Scan for the cell matching the given text and deliver its [x, y] coordinate at center. 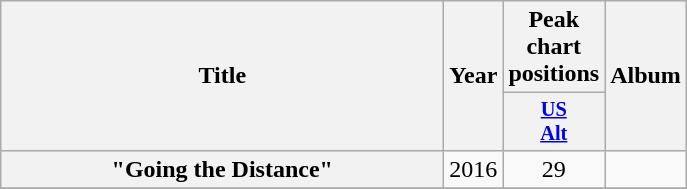
2016 [474, 169]
Title [222, 76]
USAlt [554, 122]
29 [554, 169]
"Going the Distance" [222, 169]
Album [646, 76]
Year [474, 76]
Peak chart positions [554, 47]
